Find where the given text appears and provide that cell's center as [X, Y] coordinate. 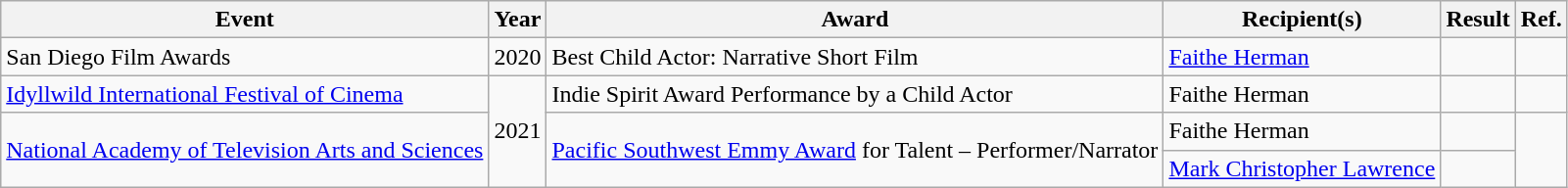
Award [855, 20]
San Diego Film Awards [245, 57]
Event [245, 20]
Year [517, 20]
Result [1478, 20]
Indie Spirit Award Performance by a Child Actor [855, 94]
Idyllwild International Festival of Cinema [245, 94]
2021 [517, 131]
Ref. [1542, 20]
Recipient(s) [1303, 20]
Best Child Actor: Narrative Short Film [855, 57]
Pacific Southwest Emmy Award for Talent – Performer/Narrator [855, 150]
National Academy of Television Arts and Sciences [245, 150]
2020 [517, 57]
Mark Christopher Lawrence [1303, 168]
